For the text-containing cell, return its midpoint in [x, y] coordinate format. 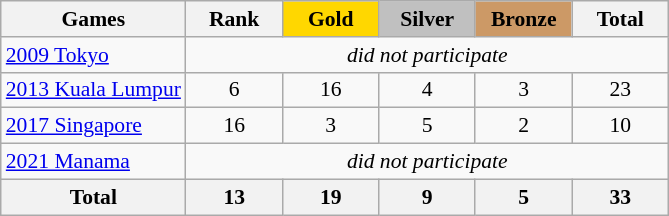
19 [330, 197]
Games [94, 19]
10 [620, 126]
Bronze [524, 19]
13 [234, 197]
6 [234, 90]
23 [620, 90]
2013 Kuala Lumpur [94, 90]
Gold [330, 19]
4 [428, 90]
2 [524, 126]
Silver [428, 19]
2021 Manama [94, 162]
2009 Tokyo [94, 55]
2017 Singapore [94, 126]
Rank [234, 19]
33 [620, 197]
9 [428, 197]
